Extract the (x, y) coordinate from the center of the cell holding the provided text.  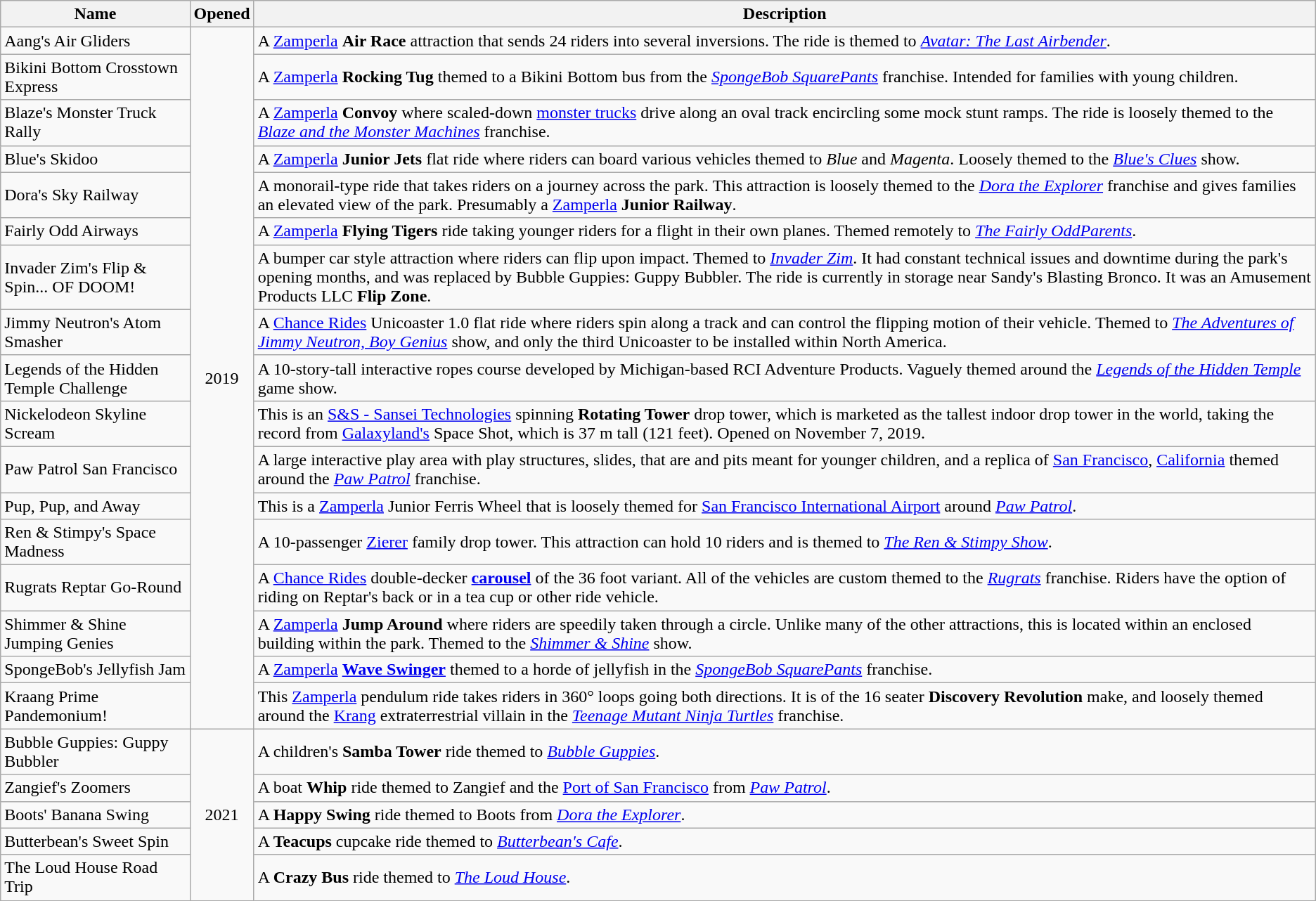
A Crazy Bus ride themed to The Loud House. (785, 877)
Name (96, 14)
The Loud House Road Trip (96, 877)
Bikini Bottom Crosstown Express (96, 77)
A boat Whip ride themed to Zangief and the Port of San Francisco from Paw Patrol. (785, 788)
Butterbean's Sweet Spin (96, 841)
2019 (222, 378)
Blaze's Monster Truck Rally (96, 122)
A Zamperla Air Race attraction that sends 24 riders into several inversions. The ride is themed to Avatar: The Last Airbender. (785, 41)
Rugrats Reptar Go-Round (96, 588)
Paw Patrol San Francisco (96, 469)
Nickelodeon Skyline Scream (96, 423)
Invader Zim's Flip & Spin... OF DOOM! (96, 277)
Dora's Sky Railway (96, 195)
A Zamperla Rocking Tug themed to a Bikini Bottom bus from the SpongeBob SquarePants franchise. Intended for families with young children. (785, 77)
A Zamperla Flying Tigers ride taking younger riders for a flight in their own planes. Themed remotely to The Fairly OddParents. (785, 231)
Boots' Banana Swing (96, 815)
Description (785, 14)
Fairly Odd Airways (96, 231)
SpongeBob's Jellyfish Jam (96, 670)
Aang's Air Gliders (96, 41)
A Teacups cupcake ride themed to Butterbean's Cafe. (785, 841)
Shimmer & Shine Jumping Genies (96, 634)
Kraang Prime Pandemonium! (96, 706)
Legends of the Hidden Temple Challenge (96, 378)
A Happy Swing ride themed to Boots from Dora the Explorer. (785, 815)
Jimmy Neutron's Atom Smasher (96, 332)
A 10-passenger Zierer family drop tower. This attraction can hold 10 riders and is themed to The Ren & Stimpy Show. (785, 543)
Zangief's Zoomers (96, 788)
Opened (222, 14)
Ren & Stimpy's Space Madness (96, 543)
2021 (222, 815)
This is a Zamperla Junior Ferris Wheel that is loosely themed for San Francisco International Airport around Paw Patrol. (785, 505)
Bubble Guppies: Guppy Bubbler (96, 752)
A Zamperla Wave Swinger themed to a horde of jellyfish in the SpongeBob SquarePants franchise. (785, 670)
A Zamperla Junior Jets flat ride where riders can board various vehicles themed to Blue and Magenta. Loosely themed to the Blue's Clues show. (785, 159)
Blue's Skidoo (96, 159)
Pup, Pup, and Away (96, 505)
A children's Samba Tower ride themed to Bubble Guppies. (785, 752)
